Return [x, y] of the center of cell containing provided text 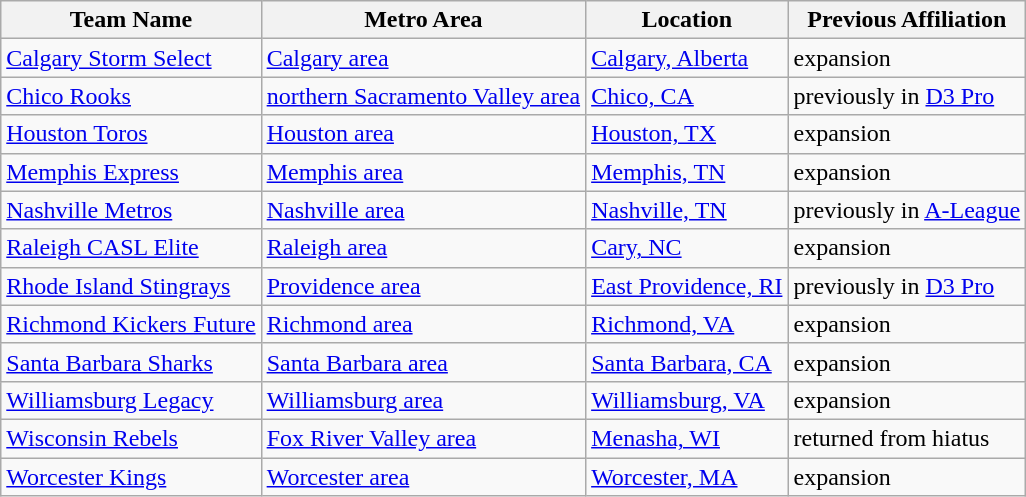
Richmond, VA [687, 324]
Calgary, Alberta [687, 58]
Memphis, TN [687, 172]
Santa Barbara area [423, 362]
Fox River Valley area [423, 438]
Team Name [131, 20]
Worcester Kings [131, 477]
returned from hiatus [907, 438]
Wisconsin Rebels [131, 438]
Cary, NC [687, 248]
Santa Barbara, CA [687, 362]
Calgary area [423, 58]
Richmond area [423, 324]
Nashville Metros [131, 210]
Raleigh CASL Elite [131, 248]
Memphis area [423, 172]
Memphis Express [131, 172]
Chico, CA [687, 96]
Raleigh area [423, 248]
Previous Affiliation [907, 20]
Richmond Kickers Future [131, 324]
Santa Barbara Sharks [131, 362]
Worcester, MA [687, 477]
Williamsburg, VA [687, 400]
Chico Rooks [131, 96]
Nashville area [423, 210]
Location [687, 20]
Worcester area [423, 477]
Metro Area [423, 20]
Menasha, WI [687, 438]
Nashville, TN [687, 210]
previously in A-League [907, 210]
northern Sacramento Valley area [423, 96]
Houston area [423, 134]
Houston Toros [131, 134]
Calgary Storm Select [131, 58]
East Providence, RI [687, 286]
Houston, TX [687, 134]
Rhode Island Stingrays [131, 286]
Providence area [423, 286]
Williamsburg area [423, 400]
Williamsburg Legacy [131, 400]
